Find where the given text appears and provide that cell's center as (X, Y) coordinate. 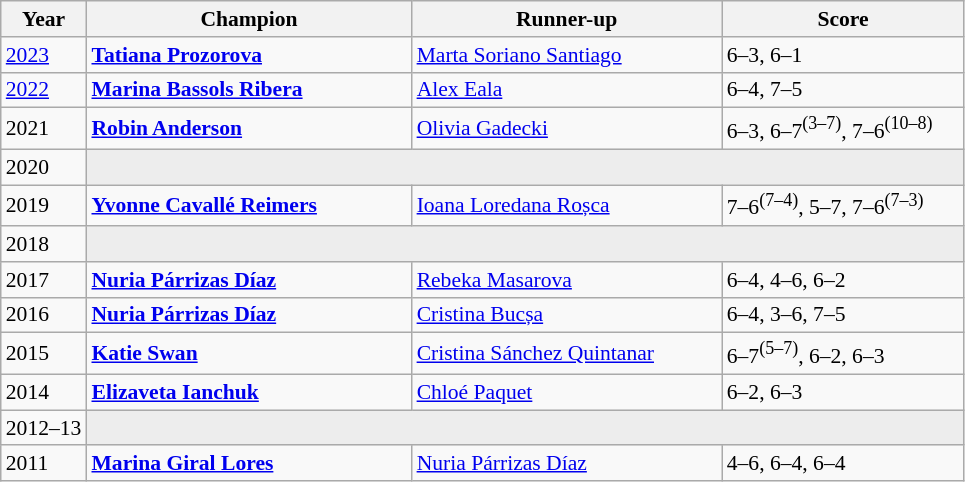
Alex Eala (567, 90)
2015 (44, 354)
2012–13 (44, 428)
2014 (44, 392)
6–7(5–7), 6–2, 6–3 (844, 354)
6–4, 4–6, 6–2 (844, 280)
Cristina Sánchez Quintanar (567, 354)
Marina Giral Lores (248, 464)
Marina Bassols Ribera (248, 90)
Tatiana Prozorova (248, 55)
2017 (44, 280)
2020 (44, 167)
Runner-up (567, 19)
Elizaveta Ianchuk (248, 392)
Rebeka Masarova (567, 280)
6–2, 6–3 (844, 392)
2022 (44, 90)
Yvonne Cavallé Reimers (248, 206)
4–6, 6–4, 6–4 (844, 464)
2011 (44, 464)
Year (44, 19)
Katie Swan (248, 354)
Marta Soriano Santiago (567, 55)
Champion (248, 19)
6–4, 7–5 (844, 90)
2016 (44, 316)
Olivia Gadecki (567, 128)
2019 (44, 206)
2021 (44, 128)
6–3, 6–7(3–7), 7–6(10–8) (844, 128)
7–6(7–4), 5–7, 7–6(7–3) (844, 206)
6–3, 6–1 (844, 55)
Ioana Loredana Roșca (567, 206)
2018 (44, 244)
Score (844, 19)
Chloé Paquet (567, 392)
Robin Anderson (248, 128)
Cristina Bucșa (567, 316)
6–4, 3–6, 7–5 (844, 316)
2023 (44, 55)
